Determine the (X, Y) coordinate at the center of the cell enclosing the given text.  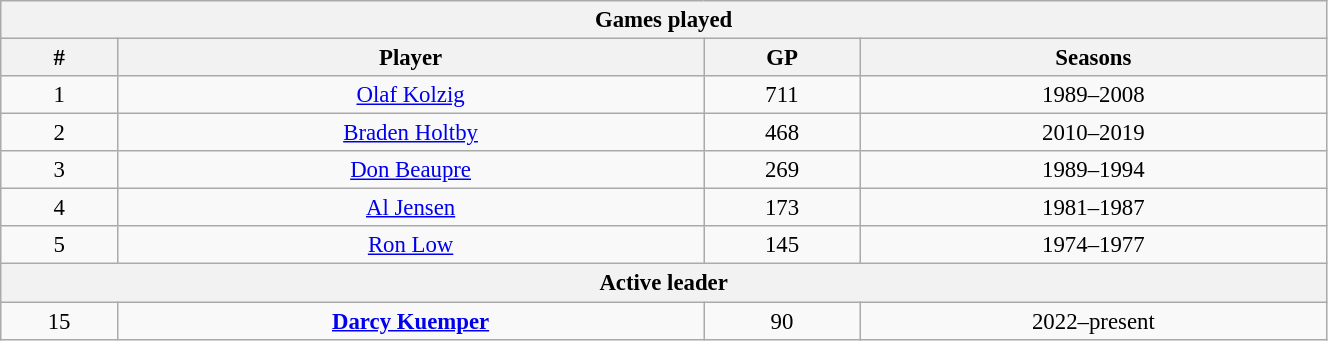
145 (782, 245)
Games played (664, 20)
Al Jensen (410, 208)
711 (782, 95)
1974–1977 (1093, 245)
Braden Holtby (410, 133)
Active leader (664, 283)
# (60, 58)
1981–1987 (1093, 208)
Darcy Kuemper (410, 321)
1989–2008 (1093, 95)
Olaf Kolzig (410, 95)
2022–present (1093, 321)
3 (60, 170)
2010–2019 (1093, 133)
Ron Low (410, 245)
15 (60, 321)
173 (782, 208)
468 (782, 133)
Seasons (1093, 58)
GP (782, 58)
5 (60, 245)
90 (782, 321)
Don Beaupre (410, 170)
Player (410, 58)
269 (782, 170)
2 (60, 133)
1 (60, 95)
4 (60, 208)
1989–1994 (1093, 170)
